Scan for the cell matching the given text and deliver its (x, y) coordinate at center. 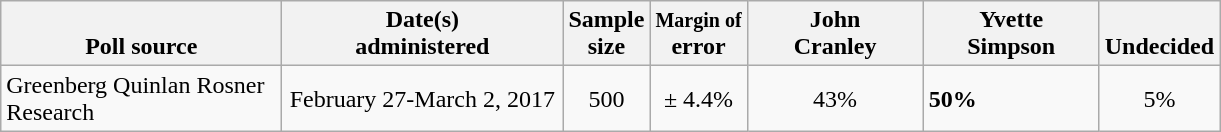
Date(s)administered (422, 34)
± 4.4% (698, 98)
Margin oferror (698, 34)
Samplesize (606, 34)
YvetteSimpson (1011, 34)
JohnCranley (835, 34)
5% (1159, 98)
Poll source (142, 34)
500 (606, 98)
50% (1011, 98)
Undecided (1159, 34)
Greenberg Quinlan Rosner Research (142, 98)
February 27-March 2, 2017 (422, 98)
43% (835, 98)
